Determine the (X, Y) coordinate at the center of the cell enclosing the given text.  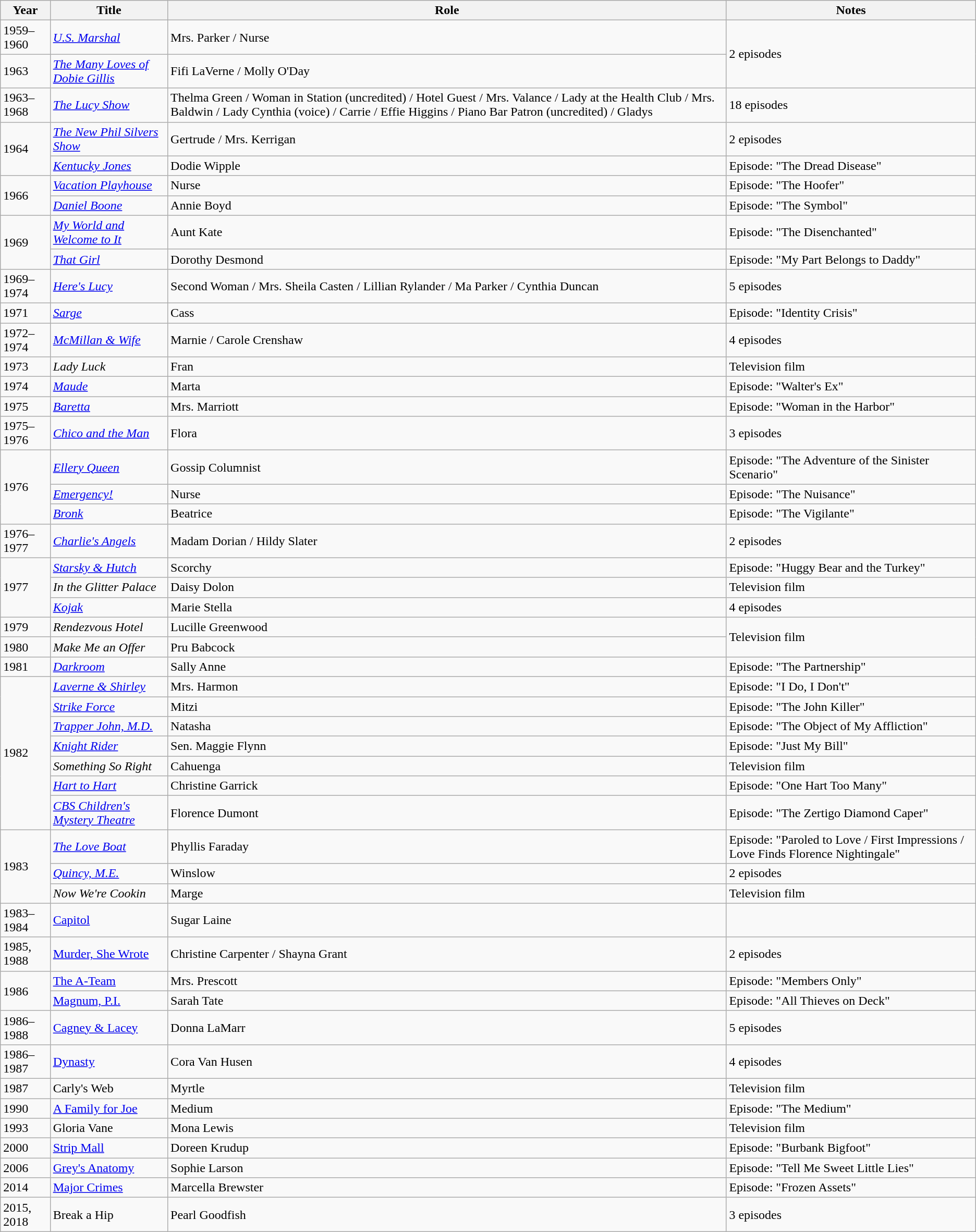
2015, 2018 (25, 1214)
In the Glitter Palace (108, 587)
Cahuenga (447, 766)
1993 (25, 1128)
Sarah Tate (447, 1001)
Mrs. Parker / Nurse (447, 38)
1976–1977 (25, 541)
Episode: "The Hoofer" (851, 186)
Ellery Queen (108, 467)
Magnum, P.I. (108, 1001)
Strike Force (108, 706)
Sophie Larson (447, 1168)
Marcella Brewster (447, 1188)
Christine Carpenter / Shayna Grant (447, 954)
Daisy Dolon (447, 587)
Darkroom (108, 667)
Episode: "I Do, I Don't" (851, 686)
1986 (25, 991)
1971 (25, 313)
Natasha (447, 726)
Dynasty (108, 1061)
2014 (25, 1188)
Emergency! (108, 494)
Now We're Cookin (108, 893)
Strip Mall (108, 1148)
Here's Lucy (108, 286)
1969–1974 (25, 286)
1986–1987 (25, 1061)
Pru Babcock (447, 647)
Sarge (108, 313)
Sally Anne (447, 667)
Dodie Wipple (447, 166)
Doreen Krudup (447, 1148)
Gertrude / Mrs. Kerrigan (447, 139)
1976 (25, 487)
1969 (25, 242)
Marta (447, 387)
Second Woman / Mrs. Sheila Casten / Lillian Rylander / Ma Parker / Cynthia Duncan (447, 286)
Episode: "The Partnership" (851, 667)
Mona Lewis (447, 1128)
1966 (25, 195)
1963 (25, 71)
1987 (25, 1088)
1973 (25, 367)
Year (25, 10)
Pearl Goodfish (447, 1214)
Episode: "All Thieves on Deck" (851, 1001)
Episode: "Tell Me Sweet Little Lies" (851, 1168)
Role (447, 10)
1977 (25, 587)
Cass (447, 313)
Mrs. Harmon (447, 686)
Fran (447, 367)
Donna LaMarr (447, 1028)
Sen. Maggie Flynn (447, 746)
1985, 1988 (25, 954)
Madam Dorian / Hildy Slater (447, 541)
Laverne & Shirley (108, 686)
Vacation Playhouse (108, 186)
Fifi LaVerne / Molly O'Day (447, 71)
Episode: "The Nuisance" (851, 494)
Episode: "The Vigilante" (851, 514)
Beatrice (447, 514)
Knight Rider (108, 746)
The Many Loves of Dobie Gillis (108, 71)
The A-Team (108, 981)
Episode: "Huggy Bear and the Turkey" (851, 568)
18 episodes (851, 105)
The Lucy Show (108, 105)
Episode: "The John Killer" (851, 706)
A Family for Joe (108, 1108)
Episode: "The Disenchanted" (851, 232)
Marie Stella (447, 607)
Break a Hip (108, 1214)
Scorchy (447, 568)
Episode: "The Adventure of the Sinister Scenario" (851, 467)
Marge (447, 893)
Maude (108, 387)
1990 (25, 1108)
Make Me an Offer (108, 647)
1983 (25, 866)
That Girl (108, 259)
Myrtle (447, 1088)
1975 (25, 406)
1981 (25, 667)
Capitol (108, 920)
Sugar Laine (447, 920)
Episode: "Frozen Assets" (851, 1188)
1986–1988 (25, 1028)
Mrs. Prescott (447, 981)
Gossip Columnist (447, 467)
Gloria Vane (108, 1128)
Episode: "The Symbol" (851, 205)
Grey's Anatomy (108, 1168)
Annie Boyd (447, 205)
Charlie's Angels (108, 541)
Episode: "Paroled to Love / First Impressions / Love Finds Florence Nightingale" (851, 846)
1982 (25, 753)
McMillan & Wife (108, 340)
1959–1960 (25, 38)
Dorothy Desmond (447, 259)
1980 (25, 647)
Aunt Kate (447, 232)
Episode: "The Object of My Affliction" (851, 726)
Phyllis Faraday (447, 846)
My World and Welcome to It (108, 232)
Episode: "Woman in the Harbor" (851, 406)
Episode: "The Medium" (851, 1108)
Flora (447, 434)
Bronk (108, 514)
Episode: "Identity Crisis" (851, 313)
1964 (25, 149)
Rendezvous Hotel (108, 627)
Quincy, M.E. (108, 873)
The Love Boat (108, 846)
Title (108, 10)
Episode: "Members Only" (851, 981)
Episode: "My Part Belongs to Daddy" (851, 259)
Notes (851, 10)
Hart to Hart (108, 786)
Something So Right (108, 766)
Christine Garrick (447, 786)
The New Phil Silvers Show (108, 139)
Murder, She Wrote (108, 954)
Trapper John, M.D. (108, 726)
1975–1976 (25, 434)
Major Crimes (108, 1188)
1983–1984 (25, 920)
Starsky & Hutch (108, 568)
Episode: "The Zertigo Diamond Caper" (851, 813)
Marnie / Carole Crenshaw (447, 340)
Carly's Web (108, 1088)
Florence Dumont (447, 813)
Lucille Greenwood (447, 627)
Winslow (447, 873)
Episode: "Burbank Bigfoot" (851, 1148)
Kojak (108, 607)
Episode: "The Dread Disease" (851, 166)
CBS Children's Mystery Theatre (108, 813)
2006 (25, 1168)
U.S. Marshal (108, 38)
Chico and the Man (108, 434)
Mitzi (447, 706)
Cagney & Lacey (108, 1028)
Mrs. Marriott (447, 406)
Kentucky Jones (108, 166)
Cora Van Husen (447, 1061)
1979 (25, 627)
Daniel Boone (108, 205)
2000 (25, 1148)
Episode: "Just My Bill" (851, 746)
Baretta (108, 406)
Episode: "One Hart Too Many" (851, 786)
Episode: "Walter's Ex" (851, 387)
Medium (447, 1108)
1974 (25, 387)
1963–1968 (25, 105)
Lady Luck (108, 367)
1972–1974 (25, 340)
